Identify which cell holds the provided text, then report its [x, y] central coordinate. 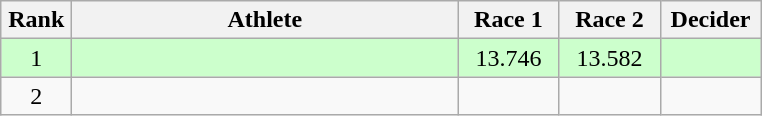
2 [36, 96]
Race 2 [610, 20]
13.746 [508, 58]
Athlete [265, 20]
Decider [710, 20]
Race 1 [508, 20]
1 [36, 58]
Rank [36, 20]
13.582 [610, 58]
